Provide the [x, y] coordinate of the cell's center where the given text is located.  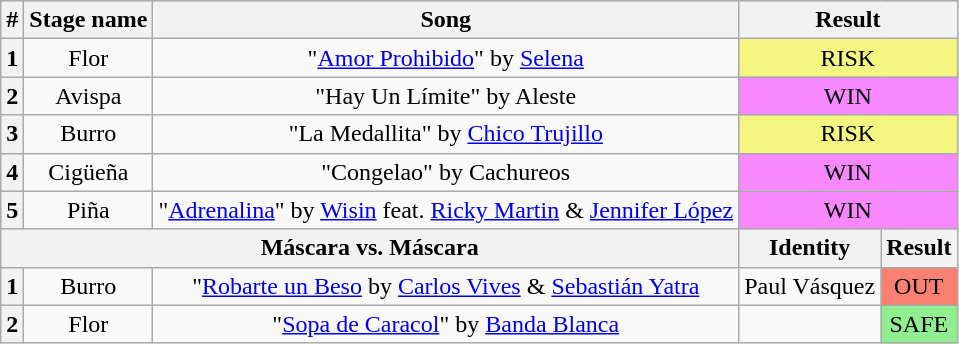
"Adrenalina" by Wisin feat. Ricky Martin & Jennifer López [446, 210]
"Robarte un Beso by Carlos Vives & Sebastián Yatra [446, 286]
Cigüeña [88, 172]
5 [12, 210]
"Amor Prohibido" by Selena [446, 58]
Avispa [88, 96]
Piña [88, 210]
OUT [919, 286]
4 [12, 172]
SAFE [919, 324]
# [12, 20]
"Hay Un Límite" by Aleste [446, 96]
Stage name [88, 20]
Identity [810, 248]
"Congelao" by Cachureos [446, 172]
Máscara vs. Máscara [370, 248]
Paul Vásquez [810, 286]
"Sopa de Caracol" by Banda Blanca [446, 324]
Song [446, 20]
"La Medallita" by Chico Trujillo [446, 134]
3 [12, 134]
